Identify which cell holds the provided text, then report its (X, Y) central coordinate. 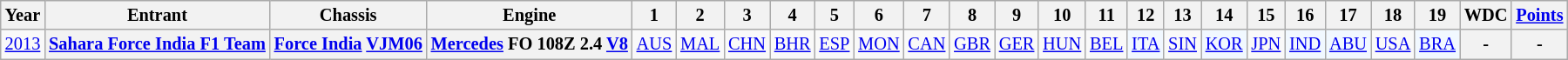
ABU (1348, 44)
ESP (835, 44)
BEL (1106, 44)
WDC (1486, 15)
3 (747, 15)
5 (835, 15)
14 (1225, 15)
Engine (530, 15)
4 (793, 15)
7 (927, 15)
GBR (972, 44)
18 (1393, 15)
IND (1305, 44)
GER (1017, 44)
CAN (927, 44)
10 (1062, 15)
USA (1393, 44)
8 (972, 15)
SIN (1183, 44)
2013 (23, 44)
2 (700, 15)
BHR (793, 44)
Points (1539, 15)
BRA (1437, 44)
Entrant (157, 15)
9 (1017, 15)
17 (1348, 15)
Chassis (348, 15)
ITA (1146, 44)
MAL (700, 44)
6 (878, 15)
Mercedes FO 108Z 2.4 V8 (530, 44)
Force India VJM06 (348, 44)
19 (1437, 15)
MON (878, 44)
Year (23, 15)
15 (1267, 15)
Sahara Force India F1 Team (157, 44)
HUN (1062, 44)
CHN (747, 44)
13 (1183, 15)
KOR (1225, 44)
AUS (654, 44)
1 (654, 15)
16 (1305, 15)
JPN (1267, 44)
12 (1146, 15)
11 (1106, 15)
